Capture the cell that displays the provided text and extract its [x, y] central coordinate. 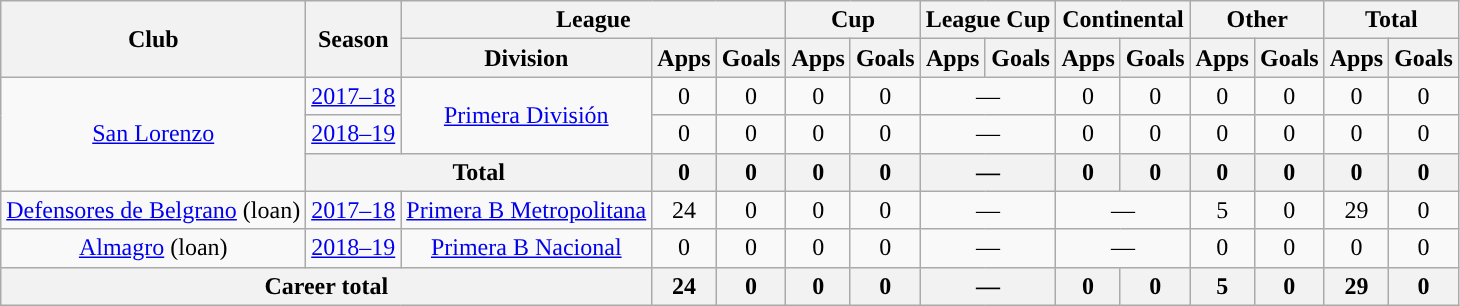
Club [154, 39]
League [594, 20]
Cup [853, 20]
Season [354, 39]
Primera B Metropolitana [526, 210]
Career total [326, 286]
League Cup [988, 20]
Primera B Nacional [526, 248]
Continental [1123, 20]
Division [526, 58]
Almagro (loan) [154, 248]
San Lorenzo [154, 134]
Defensores de Belgrano (loan) [154, 210]
Primera División [526, 115]
Other [1257, 20]
